Return the [X, Y] coordinate for the center point of the cell that contains the specified text.  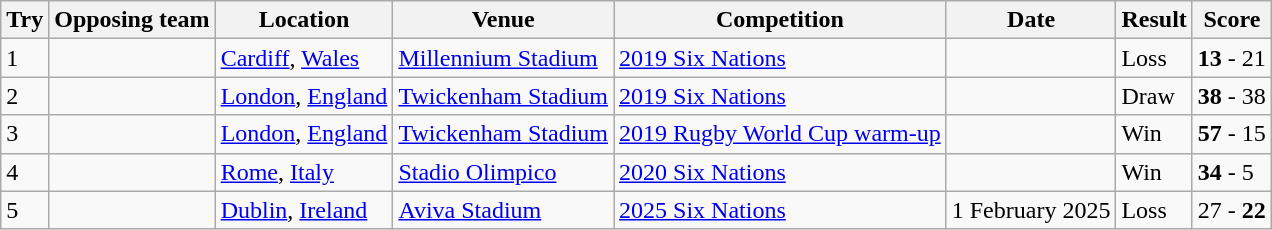
Millennium Stadium [504, 58]
13 - 21 [1232, 58]
Stadio Olimpico [504, 172]
38 - 38 [1232, 96]
2019 Rugby World Cup warm-up [780, 134]
3 [25, 134]
Draw [1154, 96]
Cardiff, Wales [304, 58]
5 [25, 210]
Score [1232, 20]
27 - 22 [1232, 210]
Opposing team [132, 20]
Result [1154, 20]
Dublin, Ireland [304, 210]
4 [25, 172]
1 [25, 58]
57 - 15 [1232, 134]
Location [304, 20]
2020 Six Nations [780, 172]
Date [1031, 20]
2 [25, 96]
Competition [780, 20]
Venue [504, 20]
Rome, Italy [304, 172]
1 February 2025 [1031, 210]
Aviva Stadium [504, 210]
2025 Six Nations [780, 210]
34 - 5 [1232, 172]
Try [25, 20]
